Search for the cell housing the specified text and yield its (x, y) center coordinate. 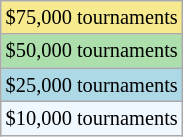
$50,000 tournaments (92, 51)
$25,000 tournaments (92, 85)
$10,000 tournaments (92, 118)
$75,000 tournaments (92, 17)
